Capture the cell that displays the provided text and extract its (X, Y) central coordinate. 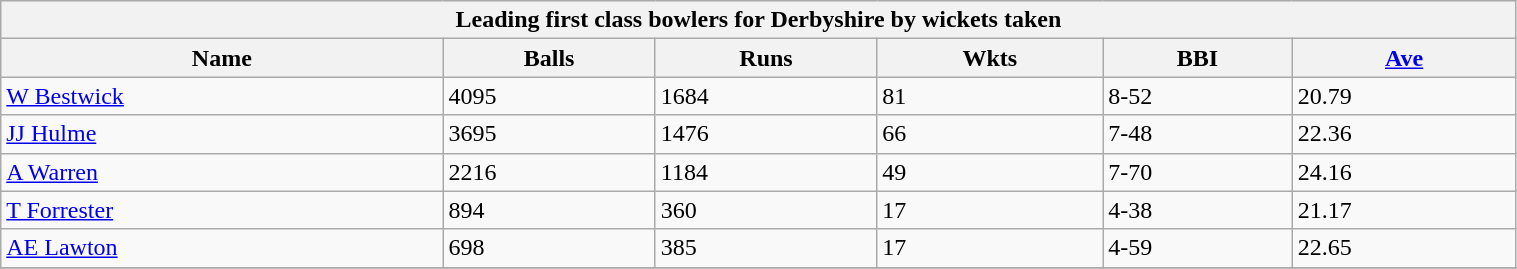
8-52 (1198, 96)
24.16 (1404, 172)
4095 (549, 96)
1184 (766, 172)
20.79 (1404, 96)
81 (990, 96)
385 (766, 248)
7-70 (1198, 172)
4-59 (1198, 248)
3695 (549, 134)
Name (222, 58)
360 (766, 210)
T Forrester (222, 210)
A Warren (222, 172)
W Bestwick (222, 96)
Runs (766, 58)
698 (549, 248)
66 (990, 134)
Balls (549, 58)
BBI (1198, 58)
Ave (1404, 58)
JJ Hulme (222, 134)
1684 (766, 96)
7-48 (1198, 134)
1476 (766, 134)
Leading first class bowlers for Derbyshire by wickets taken (758, 20)
49 (990, 172)
21.17 (1404, 210)
22.36 (1404, 134)
22.65 (1404, 248)
894 (549, 210)
Wkts (990, 58)
4-38 (1198, 210)
2216 (549, 172)
AE Lawton (222, 248)
